Determine the [x, y] coordinate at the center of the cell enclosing the given text.  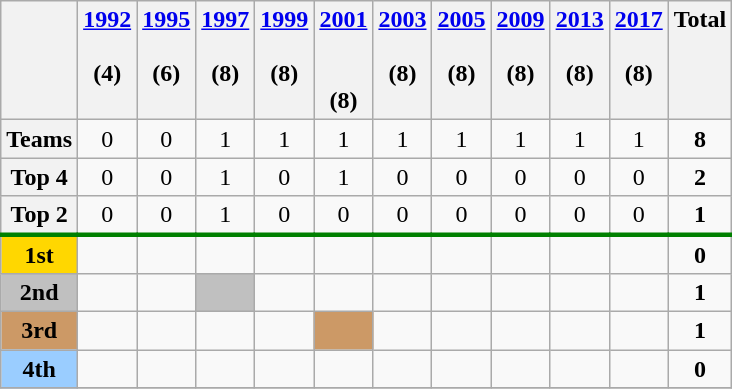
2009(8) [520, 60]
1995(6) [166, 60]
2017(8) [638, 60]
2001(8) [344, 60]
Top 4 [40, 177]
Total [700, 60]
2003(8) [402, 60]
3rd [40, 331]
Teams [40, 139]
1992(4) [108, 60]
2nd [40, 293]
1997(8) [226, 60]
1st [40, 254]
2013(8) [580, 60]
8 [700, 139]
4th [40, 369]
2 [700, 177]
2005(8) [462, 60]
1999(8) [284, 60]
Top 2 [40, 215]
